Find where the given text appears and provide that cell's center as [x, y] coordinate. 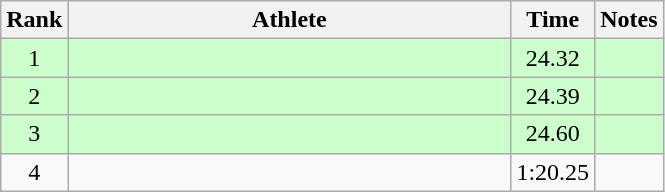
24.32 [553, 58]
Athlete [290, 20]
1 [34, 58]
2 [34, 96]
24.39 [553, 96]
3 [34, 134]
1:20.25 [553, 172]
Notes [629, 20]
Time [553, 20]
4 [34, 172]
Rank [34, 20]
24.60 [553, 134]
